Scan for the cell matching the given text and deliver its [X, Y] coordinate at center. 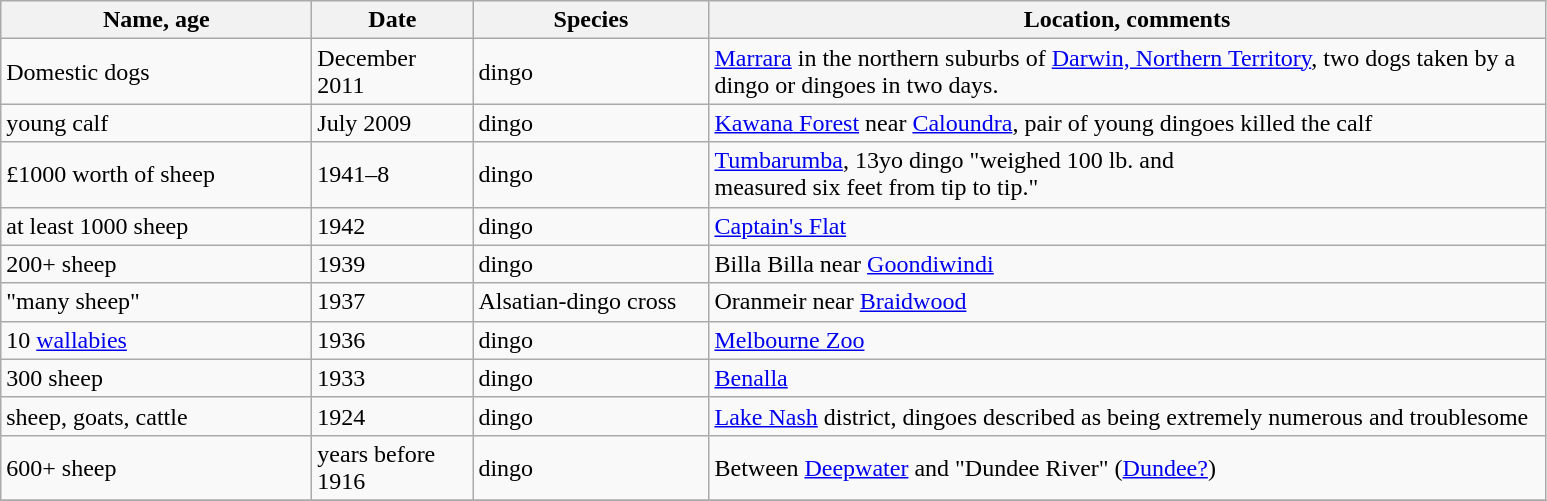
"many sheep" [156, 302]
£1000 worth of sheep [156, 174]
Alsatian-dingo cross [591, 302]
Billa Billa near Goondiwindi [1127, 264]
Lake Nash district, dingoes described as being extremely numerous and troublesome [1127, 416]
Benalla [1127, 378]
young calf [156, 123]
Captain's Flat [1127, 226]
1942 [392, 226]
1936 [392, 340]
Marrara in the northern suburbs of Darwin, Northern Territory, two dogs taken by a dingo or dingoes in two days. [1127, 72]
Kawana Forest near Caloundra, pair of young dingoes killed the calf [1127, 123]
Domestic dogs [156, 72]
1937 [392, 302]
December 2011 [392, 72]
sheep, goats, cattle [156, 416]
Name, age [156, 20]
at least 1000 sheep [156, 226]
Species [591, 20]
10 wallabies [156, 340]
1941–8 [392, 174]
July 2009 [392, 123]
1924 [392, 416]
200+ sheep [156, 264]
Between Deepwater and "Dundee River" (Dundee?) [1127, 468]
600+ sheep [156, 468]
Date [392, 20]
Tumbarumba, 13yo dingo "weighed 100 lb. andmeasured six feet from tip to tip." [1127, 174]
1939 [392, 264]
years before 1916 [392, 468]
1933 [392, 378]
Melbourne Zoo [1127, 340]
Location, comments [1127, 20]
Oranmeir near Braidwood [1127, 302]
300 sheep [156, 378]
